Find where the given text appears and provide that cell's center as [X, Y] coordinate. 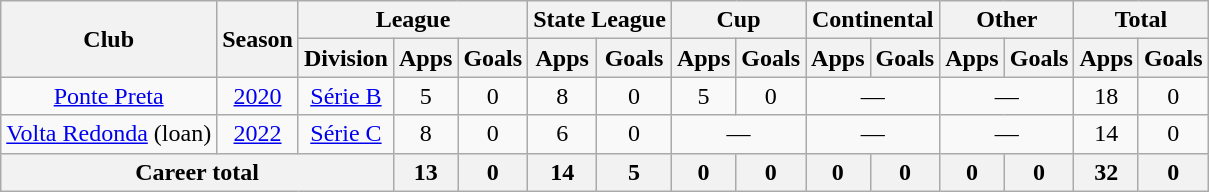
32 [1106, 172]
League [412, 20]
6 [562, 134]
Career total [198, 172]
18 [1106, 96]
13 [425, 172]
State League [600, 20]
Division [346, 58]
Club [109, 39]
2020 [258, 96]
Série C [346, 134]
Série B [346, 96]
Cup [738, 20]
Season [258, 39]
Continental [873, 20]
Other [1007, 20]
2022 [258, 134]
Volta Redonda (loan) [109, 134]
Total [1141, 20]
Ponte Preta [109, 96]
